For the text-containing cell, return its midpoint in (X, Y) coordinate format. 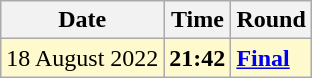
Date (82, 20)
Round (271, 20)
Final (271, 58)
Time (198, 20)
18 August 2022 (82, 58)
21:42 (198, 58)
